Output the [x, y] coordinate of the center of the cell containing the given text.  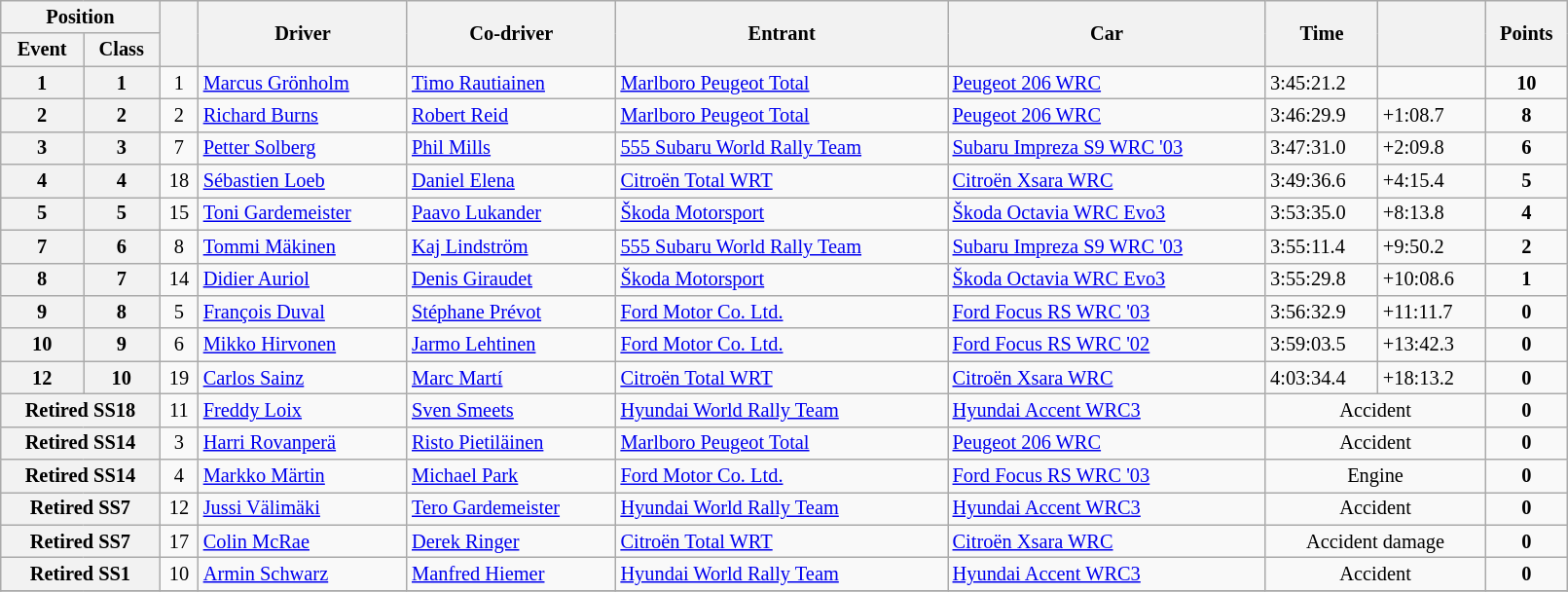
19 [179, 378]
Harri Rovanperä [303, 443]
Engine [1375, 476]
Armin Schwarz [303, 573]
3:47:31.0 [1322, 148]
Freddy Loix [303, 410]
Co-driver [511, 33]
Retired SS1 [80, 573]
Didier Auriol [303, 279]
Stéphane Prévot [511, 312]
Derek Ringer [511, 541]
Retired SS18 [80, 410]
Sven Smeets [511, 410]
Accident damage [1375, 541]
Marc Martí [511, 378]
+10:08.6 [1432, 279]
Mikko Hirvonen [303, 345]
+2:09.8 [1432, 148]
3:56:32.9 [1322, 312]
Event [43, 50]
Richard Burns [303, 115]
Points [1526, 33]
Phil Mills [511, 148]
Ford Focus RS WRC '02 [1108, 345]
3:49:36.6 [1322, 181]
Sébastien Loeb [303, 181]
3:53:35.0 [1322, 213]
+1:08.7 [1432, 115]
Denis Giraudet [511, 279]
Class [122, 50]
Timo Rautiainen [511, 83]
+13:42.3 [1432, 345]
14 [179, 279]
+18:13.2 [1432, 378]
Position [80, 17]
Manfred Hiemer [511, 573]
Carlos Sainz [303, 378]
15 [179, 213]
Jussi Välimäki [303, 508]
Toni Gardemeister [303, 213]
Markko Märtin [303, 476]
4:03:34.4 [1322, 378]
Petter Solberg [303, 148]
+8:13.8 [1432, 213]
3:59:03.5 [1322, 345]
Jarmo Lehtinen [511, 345]
Daniel Elena [511, 181]
Entrant [783, 33]
+4:15.4 [1432, 181]
+9:50.2 [1432, 246]
Michael Park [511, 476]
Driver [303, 33]
3:46:29.9 [1322, 115]
Risto Pietiläinen [511, 443]
17 [179, 541]
3:55:11.4 [1322, 246]
11 [179, 410]
3:55:29.8 [1322, 279]
Colin McRae [303, 541]
18 [179, 181]
3:45:21.2 [1322, 83]
Marcus Grönholm [303, 83]
Robert Reid [511, 115]
+11:11.7 [1432, 312]
Time [1322, 33]
Paavo Lukander [511, 213]
Car [1108, 33]
Tero Gardemeister [511, 508]
François Duval [303, 312]
Kaj Lindström [511, 246]
Tommi Mäkinen [303, 246]
